Determine the (X, Y) coordinate at the center of the cell enclosing the given text.  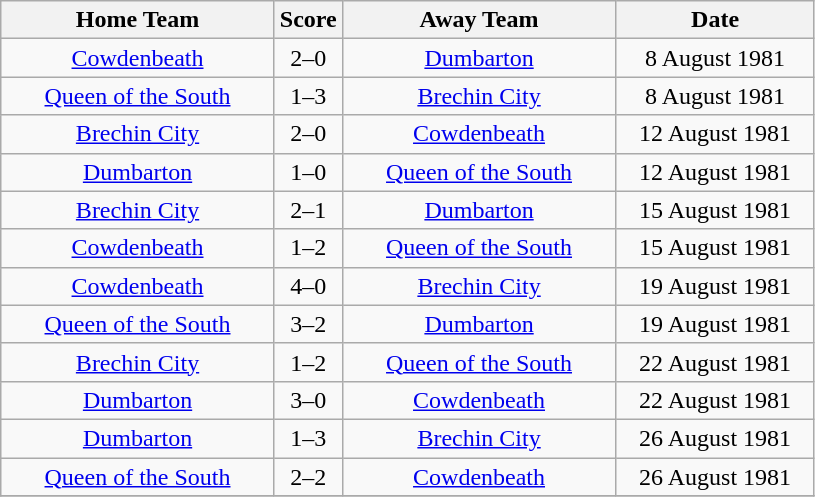
Away Team (479, 20)
4–0 (308, 286)
1–0 (308, 172)
Date (716, 20)
3–2 (308, 324)
Home Team (138, 20)
Score (308, 20)
2–2 (308, 477)
3–0 (308, 400)
2–1 (308, 210)
